Identify which cell holds the provided text, then report its (X, Y) central coordinate. 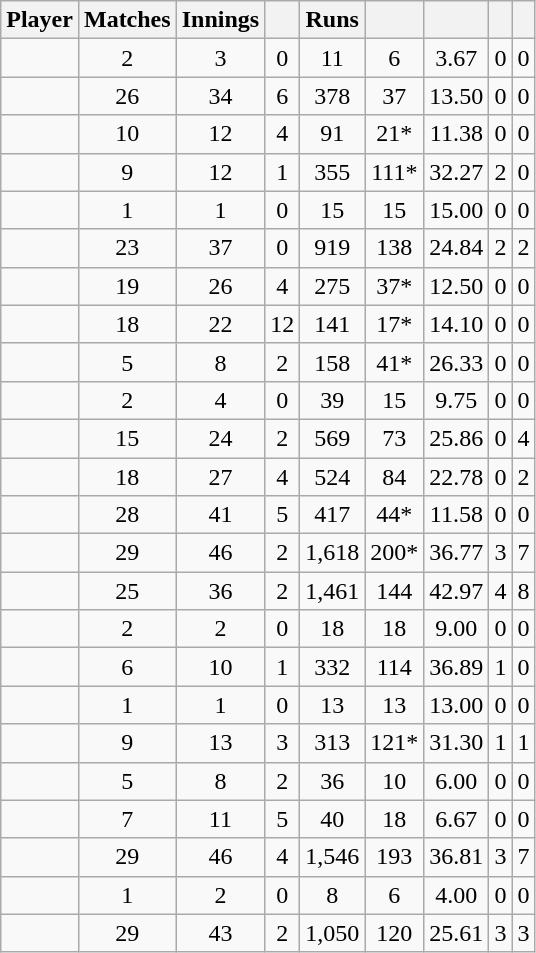
6.00 (456, 781)
144 (394, 591)
9.75 (456, 400)
332 (332, 667)
91 (332, 134)
41 (220, 515)
17* (394, 324)
40 (332, 819)
3.67 (456, 58)
22 (220, 324)
36.77 (456, 553)
524 (332, 477)
36.89 (456, 667)
200* (394, 553)
111* (394, 172)
141 (332, 324)
28 (127, 515)
25.86 (456, 438)
6.67 (456, 819)
11.58 (456, 515)
121* (394, 743)
Runs (332, 20)
313 (332, 743)
27 (220, 477)
25.61 (456, 933)
36.81 (456, 857)
73 (394, 438)
19 (127, 286)
14.10 (456, 324)
11.38 (456, 134)
44* (394, 515)
1,618 (332, 553)
1,050 (332, 933)
4.00 (456, 895)
417 (332, 515)
42.97 (456, 591)
919 (332, 248)
1,461 (332, 591)
114 (394, 667)
24.84 (456, 248)
355 (332, 172)
84 (394, 477)
Innings (220, 20)
275 (332, 286)
41* (394, 362)
1,546 (332, 857)
15.00 (456, 210)
43 (220, 933)
25 (127, 591)
32.27 (456, 172)
39 (332, 400)
158 (332, 362)
378 (332, 96)
193 (394, 857)
31.30 (456, 743)
Player (40, 20)
26.33 (456, 362)
12.50 (456, 286)
120 (394, 933)
Matches (127, 20)
13.00 (456, 705)
21* (394, 134)
23 (127, 248)
9.00 (456, 629)
569 (332, 438)
24 (220, 438)
37* (394, 286)
22.78 (456, 477)
13.50 (456, 96)
138 (394, 248)
34 (220, 96)
